Provide the [x, y] coordinate of the cell's center where the given text is located.  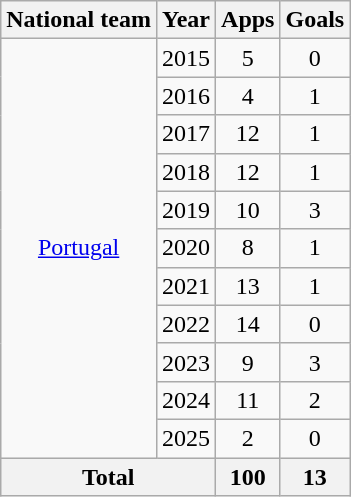
5 [248, 58]
4 [248, 96]
2025 [186, 438]
National team [79, 20]
Year [186, 20]
9 [248, 362]
2016 [186, 96]
2018 [186, 172]
10 [248, 210]
2019 [186, 210]
2023 [186, 362]
8 [248, 248]
2020 [186, 248]
Goals [315, 20]
2015 [186, 58]
2017 [186, 134]
2022 [186, 324]
11 [248, 400]
100 [248, 477]
2021 [186, 286]
2024 [186, 400]
Apps [248, 20]
Total [108, 477]
Portugal [79, 248]
14 [248, 324]
